Scan for the cell matching the given text and deliver its [X, Y] coordinate at center. 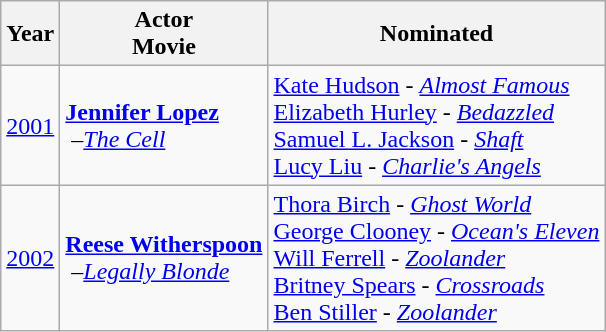
Actor Movie [164, 34]
Thora Birch - Ghost World George Clooney - Ocean's Eleven Will Ferrell - Zoolander Britney Spears - Crossroads Ben Stiller - Zoolander [436, 258]
Reese Witherspoon –Legally Blonde [164, 258]
Jennifer Lopez –The Cell [164, 126]
Year [30, 34]
Kate Hudson - Almost Famous Elizabeth Hurley - Bedazzled Samuel L. Jackson - Shaft Lucy Liu - Charlie's Angels [436, 126]
2001 [30, 126]
Nominated [436, 34]
2002 [30, 258]
